Return [X, Y] of the center of cell containing provided text 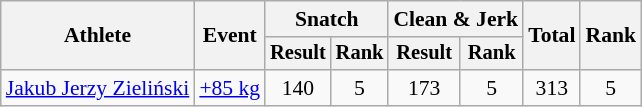
+85 kg [230, 88]
Clean & Jerk [456, 19]
Jakub Jerzy Zieliński [98, 88]
Event [230, 36]
Athlete [98, 36]
140 [298, 88]
313 [552, 88]
173 [424, 88]
Snatch [326, 19]
Total [552, 36]
